Return the [X, Y] coordinate for the center point of the cell that contains the specified text.  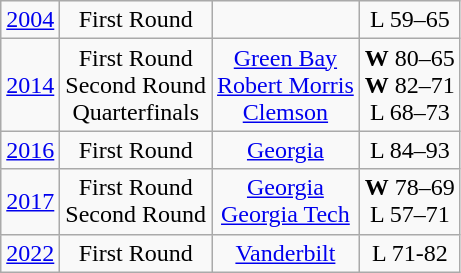
2014 [30, 85]
L 71-82 [410, 253]
2017 [30, 202]
First RoundSecond Round [136, 202]
Green BayRobert MorrisClemson [286, 85]
2022 [30, 253]
First RoundSecond RoundQuarterfinals [136, 85]
GeorgiaGeorgia Tech [286, 202]
L 59–65 [410, 20]
2016 [30, 150]
W 80–65W 82–71L 68–73 [410, 85]
W 78–69L 57–71 [410, 202]
L 84–93 [410, 150]
Vanderbilt [286, 253]
Georgia [286, 150]
2004 [30, 20]
